Pinpoint the cell where the given text exists, returning its [x, y] midpoint coordinate. 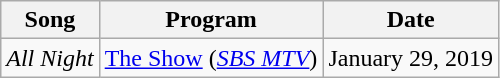
The Show (SBS MTV) [211, 58]
January 29, 2019 [411, 58]
Date [411, 20]
All Night [50, 58]
Song [50, 20]
Program [211, 20]
